Locate the cell with the specified text and output its [X, Y] center coordinate. 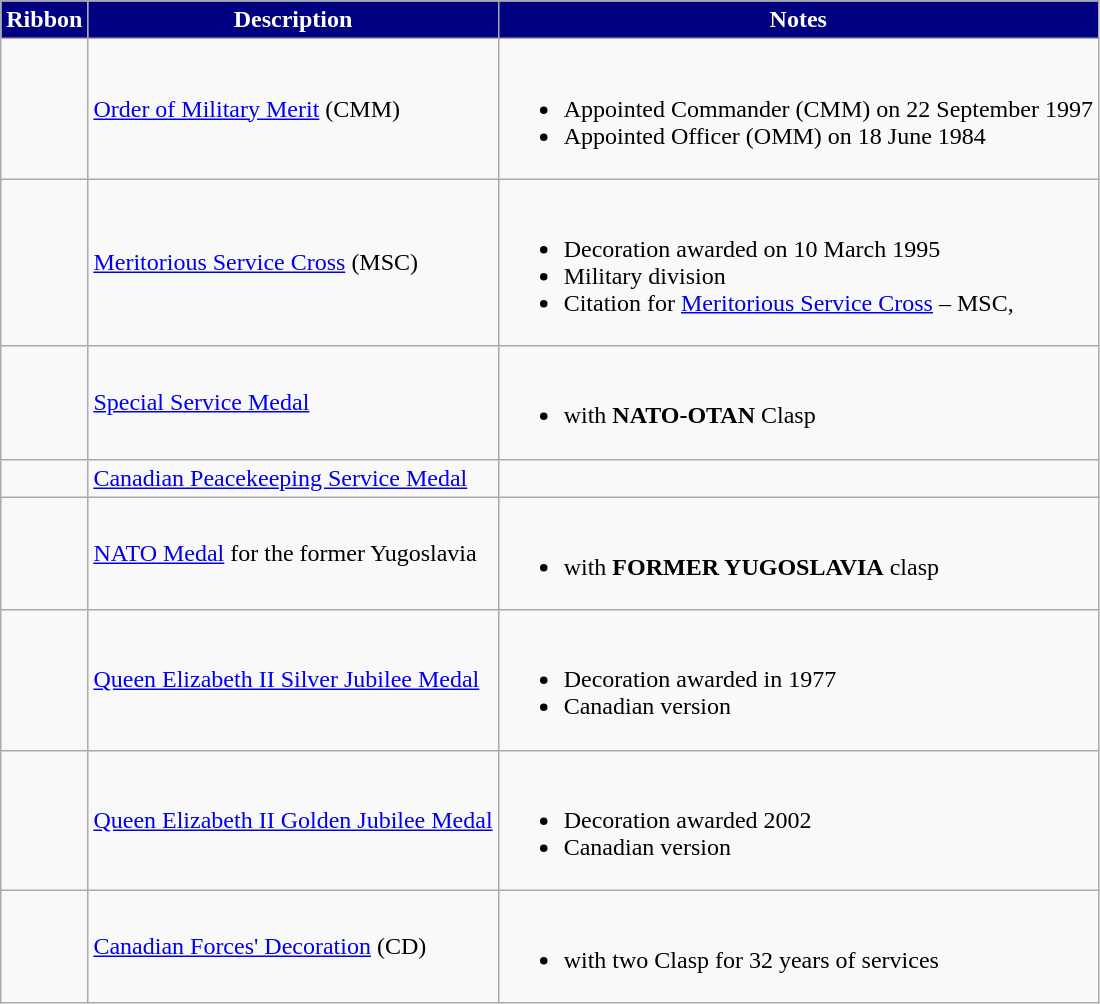
Order of Military Merit (CMM) [293, 109]
Decoration awarded on 10 March 1995Military divisionCitation for Meritorious Service Cross – MSC, [798, 262]
Appointed Commander (CMM) on 22 September 1997Appointed Officer (OMM) on 18 June 1984 [798, 109]
Special Service Medal [293, 402]
with FORMER YUGOSLAVIA clasp [798, 554]
Decoration awarded 2002Canadian version [798, 820]
Queen Elizabeth II Golden Jubilee Medal [293, 820]
Ribbon [44, 20]
NATO Medal for the former Yugoslavia [293, 554]
Meritorious Service Cross (MSC) [293, 262]
Notes [798, 20]
with NATO-OTAN Clasp [798, 402]
Queen Elizabeth II Silver Jubilee Medal [293, 680]
Decoration awarded in 1977Canadian version [798, 680]
with two Clasp for 32 years of services [798, 946]
Canadian Forces' Decoration (CD) [293, 946]
Canadian Peacekeeping Service Medal [293, 478]
Description [293, 20]
